Pinpoint the cell where the given text exists, returning its (X, Y) midpoint coordinate. 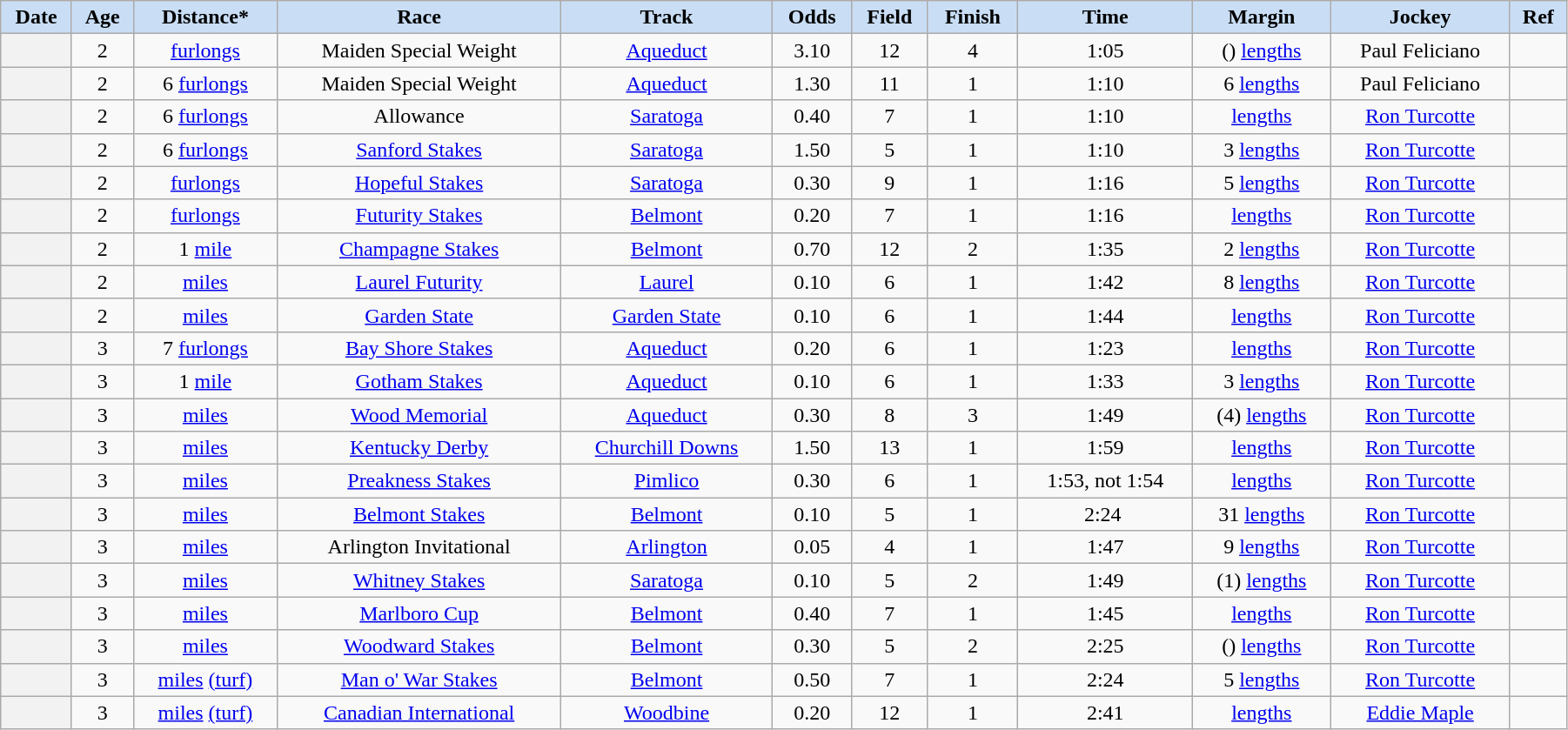
9 lengths (1262, 547)
2:25 (1105, 646)
Eddie Maple (1420, 713)
Laurel (667, 282)
1:23 (1105, 348)
Marlboro Cup (419, 613)
3.10 (813, 50)
1:35 (1105, 249)
0.05 (813, 547)
Finish (973, 17)
Jockey (1420, 17)
Laurel Futurity (419, 282)
(4) lengths (1262, 415)
Belmont Stakes (419, 514)
Ref (1538, 17)
1:05 (1105, 50)
1:53, not 1:54 (1105, 481)
8 (889, 415)
Race (419, 17)
2 lengths (1262, 249)
Man o' War Stakes (419, 680)
Whitney Stakes (419, 580)
Woodward Stakes (419, 646)
6 lengths (1262, 84)
1:47 (1105, 547)
Hopeful Stakes (419, 183)
1:44 (1105, 315)
Track (667, 17)
Arlington (667, 547)
0.50 (813, 680)
13 (889, 448)
Odds (813, 17)
Kentucky Derby (419, 448)
Wood Memorial (419, 415)
Canadian International (419, 713)
11 (889, 84)
2:41 (1105, 713)
Bay Shore Stakes (419, 348)
Margin (1262, 17)
7 furlongs (205, 348)
Churchill Downs (667, 448)
Date (37, 17)
Time (1105, 17)
1:45 (1105, 613)
Field (889, 17)
8 lengths (1262, 282)
Sanford Stakes (419, 150)
Woodbine (667, 713)
1:42 (1105, 282)
Arlington Invitational (419, 547)
1.30 (813, 84)
9 (889, 183)
Champagne Stakes (419, 249)
1:33 (1105, 381)
(1) lengths (1262, 580)
Allowance (419, 117)
Pimlico (667, 481)
Gotham Stakes (419, 381)
0.70 (813, 249)
31 lengths (1262, 514)
Futurity Stakes (419, 216)
Age (103, 17)
Distance* (205, 17)
Preakness Stakes (419, 481)
1:59 (1105, 448)
